Provide the (X, Y) coordinate of the cell's center where the given text is located.  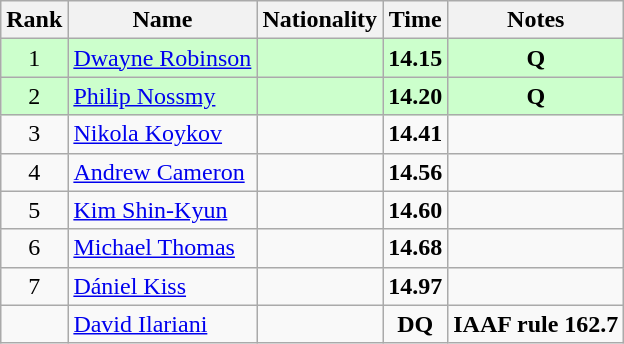
14.20 (416, 96)
Nationality (320, 20)
Kim Shin-Kyun (162, 210)
14.68 (416, 248)
Michael Thomas (162, 248)
Notes (536, 20)
14.41 (416, 134)
7 (34, 286)
Nikola Koykov (162, 134)
Andrew Cameron (162, 172)
14.15 (416, 58)
Dániel Kiss (162, 286)
DQ (416, 324)
3 (34, 134)
David Ilariani (162, 324)
1 (34, 58)
Dwayne Robinson (162, 58)
14.56 (416, 172)
2 (34, 96)
Rank (34, 20)
IAAF rule 162.7 (536, 324)
14.60 (416, 210)
6 (34, 248)
Time (416, 20)
14.97 (416, 286)
4 (34, 172)
5 (34, 210)
Name (162, 20)
Philip Nossmy (162, 96)
